Identify which cell holds the provided text, then report its [x, y] central coordinate. 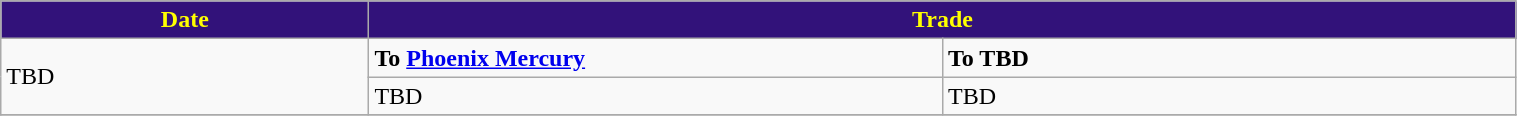
Date [185, 20]
Trade [942, 20]
To Phoenix Mercury [656, 58]
To TBD [1229, 58]
